Pinpoint the cell where the given text exists, returning its [X, Y] midpoint coordinate. 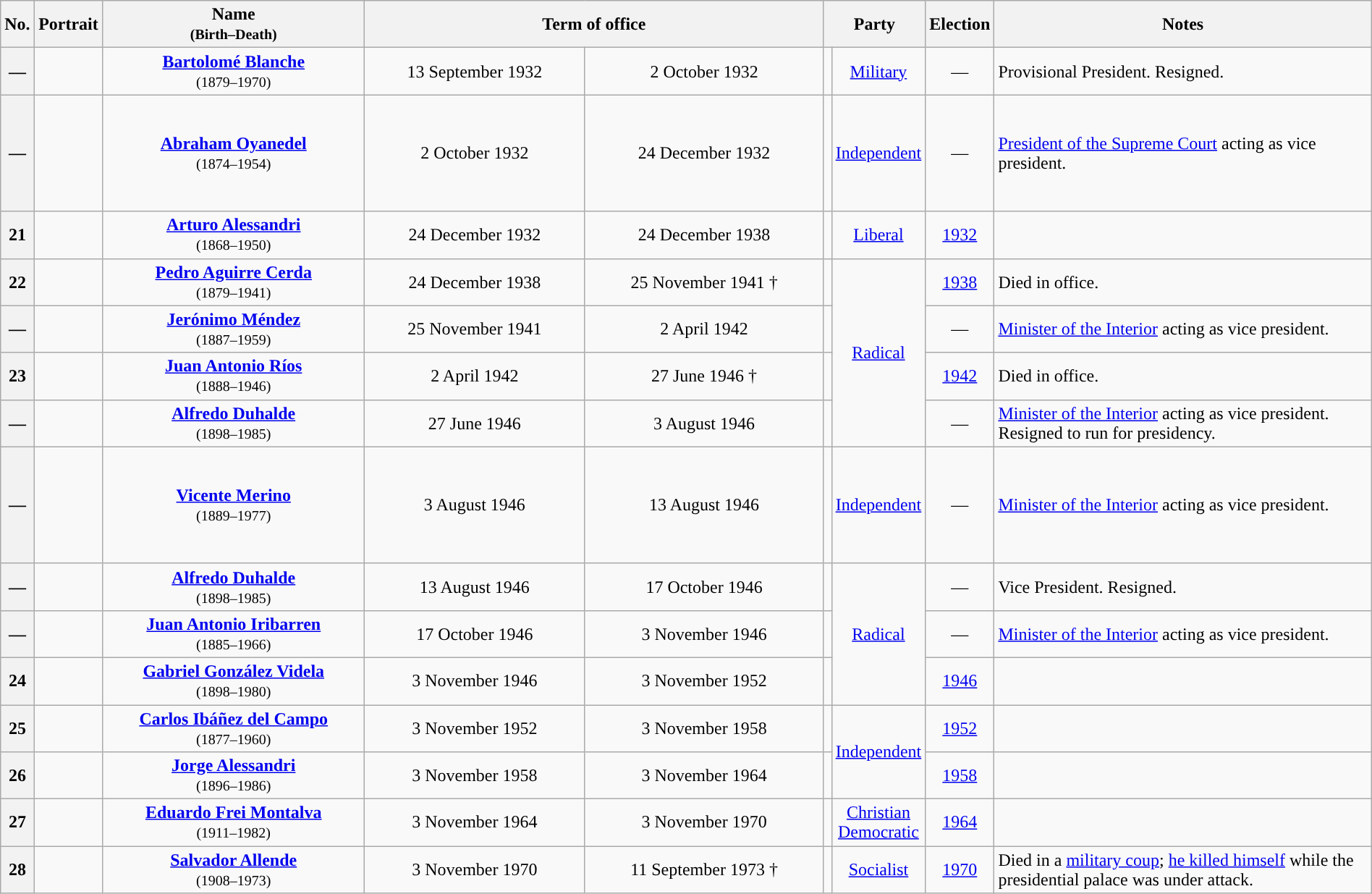
Liberal [878, 235]
22 [17, 282]
Minister of the Interior acting as vice president. Resigned to run for presidency. [1182, 423]
25 [17, 728]
Provisional President. Resigned. [1182, 71]
28 [17, 870]
Arturo Alessandri(1868–1950) [234, 235]
Vice President. Resigned. [1182, 586]
Name(Birth–Death) [234, 25]
Juan Antonio Iribarren(1885–1966) [234, 634]
Jerónimo Méndez(1887–1959) [234, 329]
Military [878, 71]
Carlos Ibáñez del Campo(1877–1960) [234, 728]
Abraham Oyanedel(1874–1954) [234, 153]
Eduardo Frei Montalva(1911–1982) [234, 822]
Juan Antonio Ríos(1888–1946) [234, 376]
26 [17, 776]
1942 [960, 376]
1946 [960, 680]
27 [17, 822]
Term of office [594, 25]
13 September 1932 [475, 71]
25 November 1941 [475, 329]
Portrait [68, 25]
Salvador Allende(1908–1973) [234, 870]
21 [17, 235]
Died in a military coup; he killed himself while the presidential palace was under attack. [1182, 870]
11 September 1973 † [704, 870]
President of the Supreme Court acting as vice president. [1182, 153]
23 [17, 376]
27 June 1946 † [704, 376]
Socialist [878, 870]
1932 [960, 235]
1938 [960, 282]
Election [960, 25]
Notes [1182, 25]
Party [874, 25]
No. [17, 25]
Gabriel González Videla(1898–1980) [234, 680]
Vicente Merino(1889–1977) [234, 505]
24 [17, 680]
27 June 1946 [475, 423]
Christian Democratic [878, 822]
Bartolomé Blanche(1879–1970) [234, 71]
25 November 1941 † [704, 282]
1964 [960, 822]
Pedro Aguirre Cerda(1879–1941) [234, 282]
1970 [960, 870]
1952 [960, 728]
1958 [960, 776]
Jorge Alessandri(1896–1986) [234, 776]
